Find where the given text appears and provide that cell's center as [X, Y] coordinate. 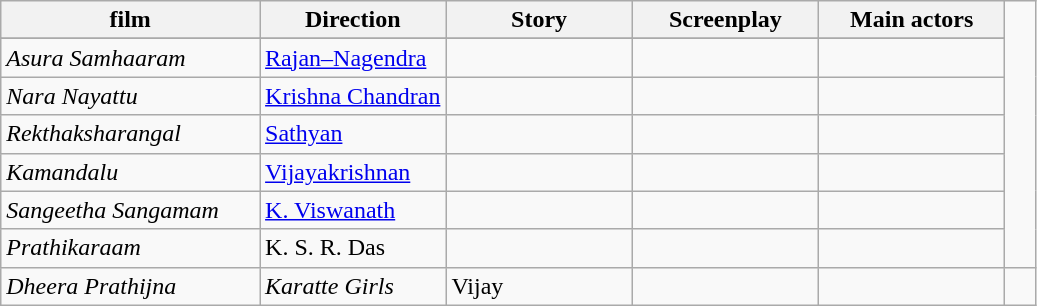
Nara Nayattu [130, 96]
Vijay [539, 286]
K. S. R. Das [353, 248]
Sathyan [353, 134]
Story [539, 20]
Krishna Chandran [353, 96]
Main actors [912, 20]
Dheera Prathijna [130, 286]
film [130, 20]
Asura Samhaaram [130, 58]
Karatte Girls [353, 286]
K. Viswanath [353, 210]
Vijayakrishnan [353, 172]
Direction [353, 20]
Prathikaraam [130, 248]
Rekthaksharangal [130, 134]
Sangeetha Sangamam [130, 210]
Screenplay [725, 20]
Kamandalu [130, 172]
Rajan–Nagendra [353, 58]
